Output the [x, y] coordinate of the center of the cell containing the given text.  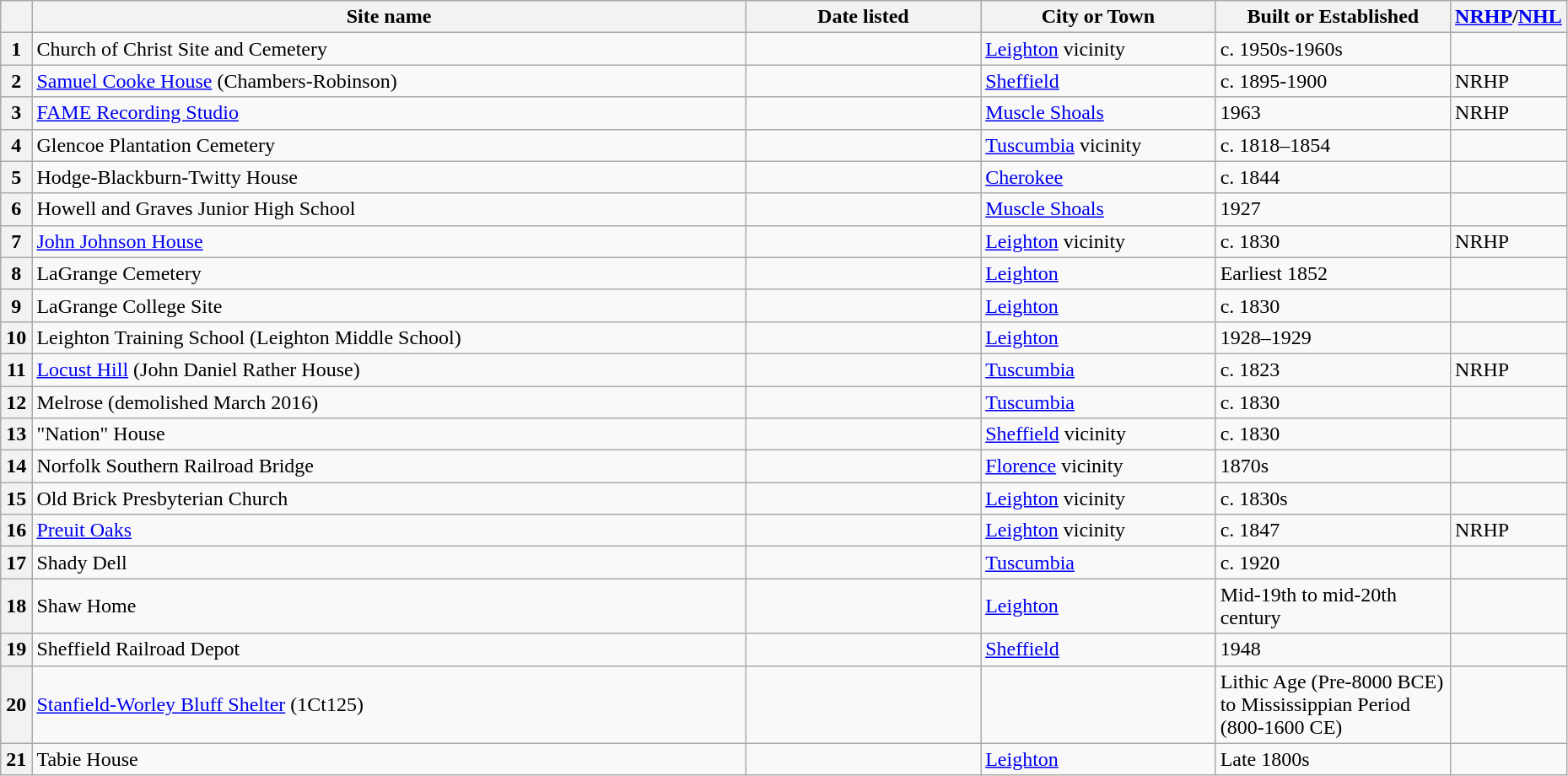
Tabie House [389, 759]
1 [17, 49]
16 [17, 531]
Sheffield Railroad Depot [389, 649]
Florence vicinity [1098, 466]
Church of Christ Site and Cemetery [389, 49]
NRHP/NHL [1509, 17]
1928–1929 [1333, 337]
12 [17, 402]
19 [17, 649]
Glencoe Plantation Cemetery [389, 145]
"Nation" House [389, 434]
Howell and Graves Junior High School [389, 209]
4 [17, 145]
c. 1818–1854 [1333, 145]
Shaw Home [389, 606]
Date listed [863, 17]
c. 1847 [1333, 531]
5 [17, 177]
Late 1800s [1333, 759]
c. 1950s-1960s [1333, 49]
9 [17, 305]
Earliest 1852 [1333, 273]
Cherokee [1098, 177]
LaGrange Cemetery [389, 273]
Old Brick Presbyterian Church [389, 498]
3 [17, 113]
Site name [389, 17]
Lithic Age (Pre-8000 BCE) to Mississippian Period (800-1600 CE) [1333, 704]
11 [17, 369]
Built or Established [1333, 17]
c. 1823 [1333, 369]
c. 1895-1900 [1333, 81]
Sheffield vicinity [1098, 434]
c. 1920 [1333, 563]
17 [17, 563]
1927 [1333, 209]
FAME Recording Studio [389, 113]
Hodge-Blackburn-Twitty House [389, 177]
Shady Dell [389, 563]
Mid-19th to mid-20th century [1333, 606]
Leighton Training School (Leighton Middle School) [389, 337]
6 [17, 209]
Norfolk Southern Railroad Bridge [389, 466]
15 [17, 498]
13 [17, 434]
14 [17, 466]
20 [17, 704]
2 [17, 81]
18 [17, 606]
City or Town [1098, 17]
c. 1830s [1333, 498]
21 [17, 759]
1963 [1333, 113]
c. 1844 [1333, 177]
10 [17, 337]
1870s [1333, 466]
Preuit Oaks [389, 531]
7 [17, 241]
Locust Hill (John Daniel Rather House) [389, 369]
1948 [1333, 649]
8 [17, 273]
Tuscumbia vicinity [1098, 145]
LaGrange College Site [389, 305]
John Johnson House [389, 241]
Melrose (demolished March 2016) [389, 402]
Samuel Cooke House (Chambers-Robinson) [389, 81]
Stanfield-Worley Bluff Shelter (1Ct125) [389, 704]
